Pinpoint the cell where the given text exists, returning its (X, Y) midpoint coordinate. 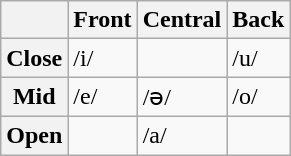
/o/ (258, 97)
/ə/ (182, 97)
/i/ (102, 58)
Mid (34, 97)
Open (34, 135)
/e/ (102, 97)
/a/ (182, 135)
Back (258, 20)
Central (182, 20)
Front (102, 20)
Close (34, 58)
/u/ (258, 58)
